Find where the given text appears and provide that cell's center as (X, Y) coordinate. 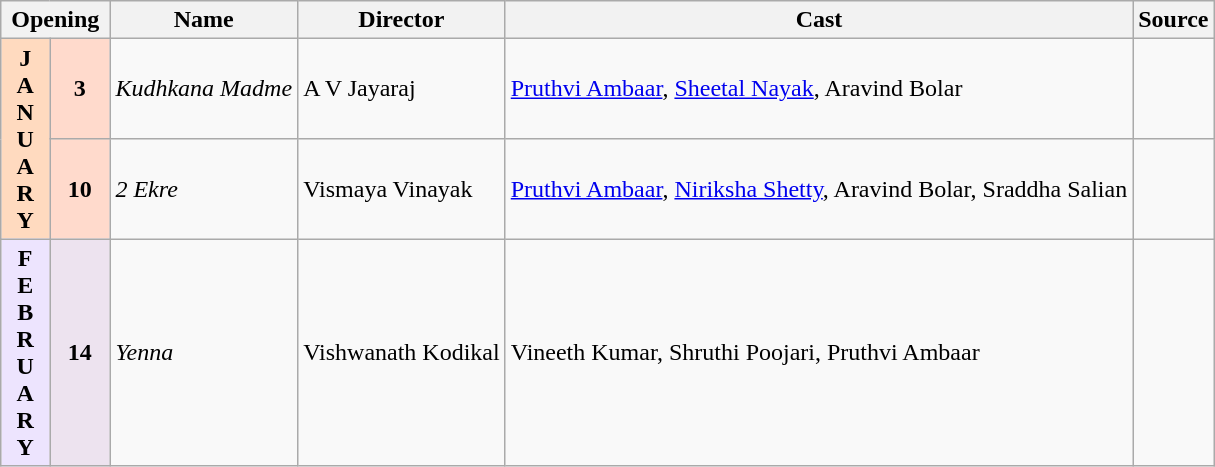
Vismaya Vinayak (402, 189)
Pruthvi Ambaar, Sheetal Nayak, Aravind Bolar (818, 89)
Cast (818, 20)
Pruthvi Ambaar, Niriksha Shetty, Aravind Bolar, Sraddha Salian (818, 189)
Kudhkana Madme (204, 89)
Vishwanath Kodikal (402, 352)
Opening (56, 20)
2 Ekre (204, 189)
3 (80, 89)
10 (80, 189)
Source (1174, 20)
JANUARY (26, 139)
Name (204, 20)
Vineeth Kumar, Shruthi Poojari, Pruthvi Ambaar (818, 352)
FEBRUARY (26, 352)
Yenna (204, 352)
Director (402, 20)
14 (80, 352)
A V Jayaraj (402, 89)
